Provide the (x, y) coordinate of the cell's center where the given text is located.  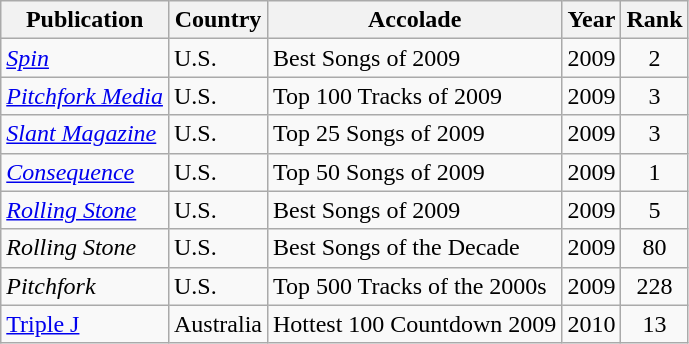
Country (218, 20)
Top 25 Songs of 2009 (414, 134)
228 (654, 286)
Australia (218, 324)
13 (654, 324)
Accolade (414, 20)
Pitchfork Media (85, 96)
2010 (592, 324)
5 (654, 210)
Rank (654, 20)
Hottest 100 Countdown 2009 (414, 324)
Pitchfork (85, 286)
Publication (85, 20)
Top 100 Tracks of 2009 (414, 96)
Slant Magazine (85, 134)
1 (654, 172)
Year (592, 20)
Consequence (85, 172)
Top 50 Songs of 2009 (414, 172)
Triple J (85, 324)
Top 500 Tracks of the 2000s (414, 286)
Spin (85, 58)
Best Songs of the Decade (414, 248)
80 (654, 248)
2 (654, 58)
